Pinpoint the cell where the given text exists, returning its (X, Y) midpoint coordinate. 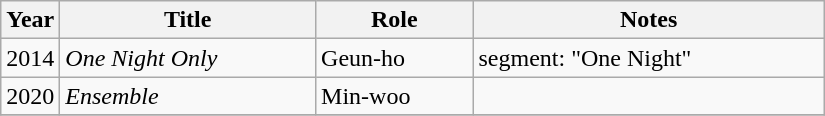
Title (188, 20)
2020 (30, 96)
Year (30, 20)
Min-woo (394, 96)
Geun-ho (394, 58)
segment: "One Night" (648, 58)
Notes (648, 20)
Ensemble (188, 96)
Role (394, 20)
2014 (30, 58)
One Night Only (188, 58)
